Find where the given text appears and provide that cell's center as [x, y] coordinate. 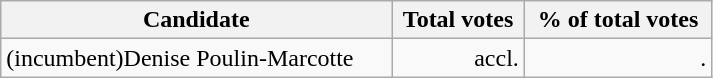
Candidate [196, 20]
. [618, 58]
accl. [458, 58]
% of total votes [618, 20]
Total votes [458, 20]
(incumbent)Denise Poulin-Marcotte [196, 58]
